Identify which cell holds the provided text, then report its (X, Y) central coordinate. 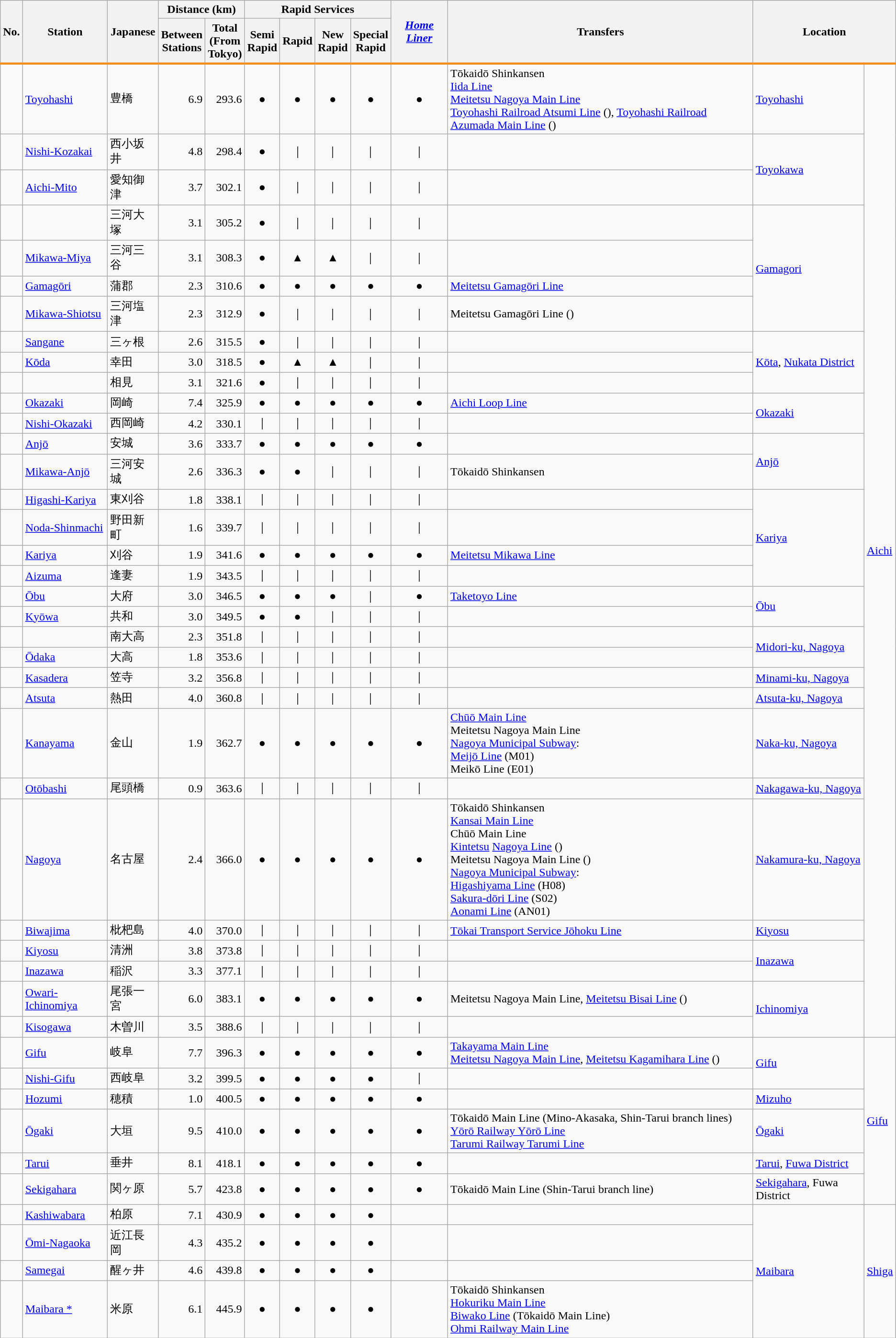
Total(FromTokyo) (225, 41)
3.7 (182, 187)
439.8 (225, 1271)
325.9 (225, 403)
Nakagawa-ku, Nagoya (808, 788)
Tarui, Fuwa District (808, 1163)
Maibara * (65, 1309)
共和 (133, 617)
Meitetsu Gamagōri Line (601, 286)
Tōkaidō Main Line (Mino-Akasaka, Shin-Tarui branch lines) Yōrō Railway Yōrō Line Tarumi Railway Tarumi Line (601, 1131)
362.7 (225, 743)
Rapid Services (318, 10)
Kisogawa (65, 1027)
西岐阜 (133, 1078)
7.1 (182, 1215)
339.7 (225, 528)
Toyokawa (808, 169)
笠寺 (133, 678)
360.8 (225, 698)
7.4 (182, 403)
Taketoyo Line (601, 596)
西小坂井 (133, 152)
3.3 (182, 971)
Tōkaidō Shinkansen Iida Line Meitetsu Nagoya Main LineToyohashi Railroad Atsumi Line (), Toyohashi Railroad Azumada Main Line () (601, 99)
Otōbashi (65, 788)
Meitetsu Nagoya Main Line, Meitetsu Bisai Line () (601, 999)
三河三谷 (133, 258)
5.7 (182, 1189)
相見 (133, 383)
Atsuta-ku, Nagoya (808, 698)
Higashi-Kariya (65, 500)
Sekigahara, Fuwa District (808, 1189)
6.9 (182, 99)
幸田 (133, 362)
Kyōwa (65, 617)
尾頭橋 (133, 788)
1.0 (182, 1099)
356.8 (225, 678)
330.1 (225, 423)
Hozumi (65, 1099)
Noda-Shinmachi (65, 528)
安城 (133, 444)
0.9 (182, 788)
445.9 (225, 1309)
大府 (133, 596)
Ichinomiya (808, 1009)
383.1 (225, 999)
298.4 (225, 152)
4.2 (182, 423)
関ヶ原 (133, 1189)
9.5 (182, 1131)
349.5 (225, 617)
柏原 (133, 1215)
4.8 (182, 152)
Location (824, 32)
Atsuta (65, 698)
枇杷島 (133, 931)
Maibara (808, 1271)
Ōdaka (65, 658)
430.9 (225, 1215)
三ヶ根 (133, 342)
Owari-Ichinomiya (65, 999)
4.6 (182, 1271)
Home Liner (419, 32)
三河大塚 (133, 223)
金山 (133, 743)
3.6 (182, 444)
7.7 (182, 1052)
熱田 (133, 698)
愛知御津 (133, 187)
312.9 (225, 314)
Aichi-Mito (65, 187)
醒ヶ井 (133, 1271)
Tōkaidō Shinkansen Hokuriku Main Line Biwako Line (Tōkaidō Main Line) Ohmi Railway Main Line (601, 1309)
垂井 (133, 1163)
南大高 (133, 637)
399.5 (225, 1078)
東刈谷 (133, 500)
363.6 (225, 788)
4.3 (182, 1243)
野田新町 (133, 528)
Biwajima (65, 931)
341.6 (225, 555)
Chūō Main Line Meitetsu Nagoya Main LineNagoya Municipal Subway: Meijō Line (M01) Meikō Line (E01) (601, 743)
3.5 (182, 1027)
410.0 (225, 1131)
近江長岡 (133, 1243)
Kasadera (65, 678)
Japanese (133, 32)
Rapid (298, 41)
293.6 (225, 99)
Mizuho (808, 1099)
Nishi-Okazaki (65, 423)
No. (11, 32)
6.0 (182, 999)
Shiga (880, 1271)
Transfers (601, 32)
435.2 (225, 1243)
Sangane (65, 342)
岡崎 (133, 403)
三河安城 (133, 472)
蒲郡 (133, 286)
423.8 (225, 1189)
名古屋 (133, 859)
西岡崎 (133, 423)
Naka-ku, Nagoya (808, 743)
Tōkai Transport Service Jōhoku Line (601, 931)
396.3 (225, 1052)
Mikawa-Miya (65, 258)
400.5 (225, 1099)
388.6 (225, 1027)
Kōda (65, 362)
2.4 (182, 859)
Nishi-Gifu (65, 1078)
338.1 (225, 500)
310.6 (225, 286)
NewRapid (333, 41)
Tōkaidō Shinkansen (601, 472)
Kashiwabara (65, 1215)
Nishi-Kozakai (65, 152)
Meitetsu Mikawa Line (601, 555)
346.5 (225, 596)
穂積 (133, 1099)
6.1 (182, 1309)
343.5 (225, 575)
3.8 (182, 951)
373.8 (225, 951)
豊橋 (133, 99)
三河塩津 (133, 314)
418.1 (225, 1163)
Kōta, Nukata District (808, 362)
308.3 (225, 258)
Sekigahara (65, 1189)
岐阜 (133, 1052)
Tarui (65, 1163)
366.0 (225, 859)
1.6 (182, 528)
Meitetsu Gamagōri Line () (601, 314)
米原 (133, 1309)
333.7 (225, 444)
Aizuma (65, 575)
Nakamura-ku, Nagoya (808, 859)
刈谷 (133, 555)
Midori-ku, Nagoya (808, 647)
321.6 (225, 383)
大高 (133, 658)
Aichi (880, 550)
Nagoya (65, 859)
318.5 (225, 362)
353.6 (225, 658)
稲沢 (133, 971)
377.1 (225, 971)
大垣 (133, 1131)
BetweenStations (182, 41)
370.0 (225, 931)
Ōmi-Nagaoka (65, 1243)
Station (65, 32)
Kanayama (65, 743)
336.3 (225, 472)
Mikawa-Anjō (65, 472)
Aichi Loop Line (601, 403)
木曽川 (133, 1027)
尾張一宮 (133, 999)
Samegai (65, 1271)
315.5 (225, 342)
Tōkaidō Main Line (Shin-Tarui branch line) (601, 1189)
SpecialRapid (370, 41)
清洲 (133, 951)
8.1 (182, 1163)
逢妻 (133, 575)
302.1 (225, 187)
Minami-ku, Nagoya (808, 678)
Distance (km) (202, 10)
305.2 (225, 223)
Takayama Main Line Meitetsu Nagoya Main Line, Meitetsu Kagamihara Line () (601, 1052)
Mikawa-Shiotsu (65, 314)
Gamagōri (65, 286)
351.8 (225, 637)
SemiRapid (262, 41)
Gamagori (808, 268)
